Return [x, y] of the center of cell containing provided text 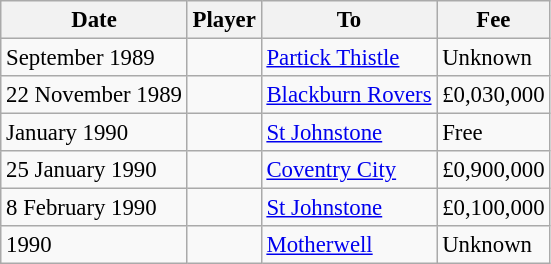
Motherwell [349, 245]
Blackburn Rovers [349, 95]
8 February 1990 [94, 208]
Fee [494, 20]
1990 [94, 245]
25 January 1990 [94, 170]
Partick Thistle [349, 58]
September 1989 [94, 58]
Coventry City [349, 170]
22 November 1989 [94, 95]
£0,900,000 [494, 170]
£0,100,000 [494, 208]
To [349, 20]
£0,030,000 [494, 95]
Date [94, 20]
Free [494, 133]
Player [224, 20]
January 1990 [94, 133]
